Provide the [x, y] coordinate of the cell's center where the given text is located.  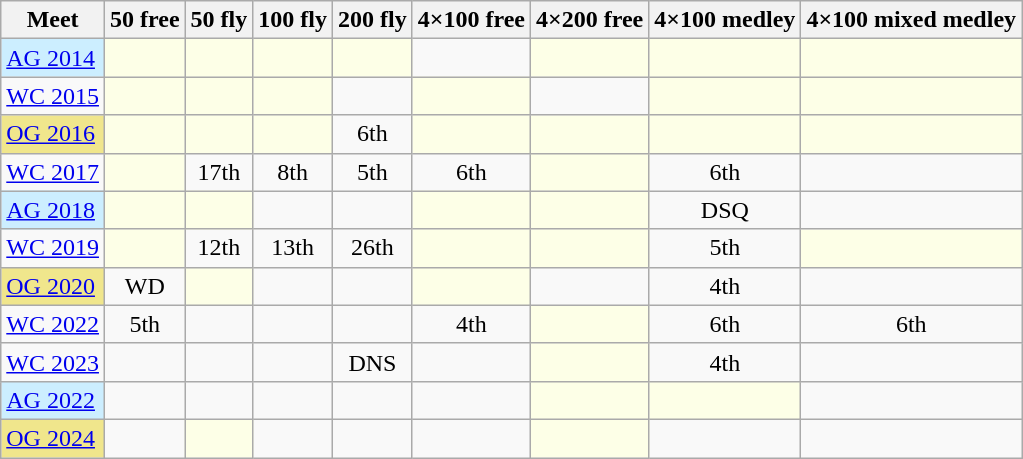
WC 2023 [53, 362]
AG 2022 [53, 400]
WC 2019 [53, 248]
200 fly [373, 20]
26th [373, 248]
WD [144, 286]
17th [219, 172]
100 fly [293, 20]
50 fly [219, 20]
13th [293, 248]
50 free [144, 20]
DSQ [725, 210]
12th [219, 248]
DNS [373, 362]
4×200 free [590, 20]
4×100 free [471, 20]
WC 2015 [53, 96]
4×100 mixed medley [912, 20]
OG 2024 [53, 438]
4×100 medley [725, 20]
WC 2022 [53, 324]
AG 2014 [53, 58]
WC 2017 [53, 172]
Meet [53, 20]
AG 2018 [53, 210]
8th [293, 172]
OG 2016 [53, 134]
OG 2020 [53, 286]
